Detect which cell encompasses the target text, then output its [X, Y] center coordinate. 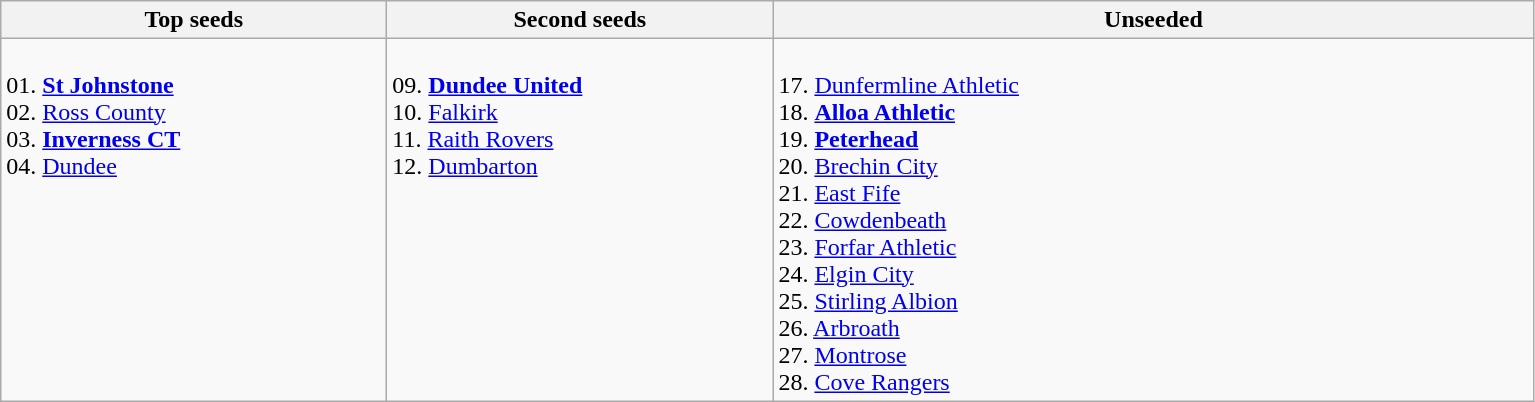
Top seeds [194, 20]
01. St Johnstone 02. Ross County 03. Inverness CT 04. Dundee [194, 220]
09. Dundee United 10. Falkirk 11. Raith Rovers 12. Dumbarton [580, 220]
Unseeded [1154, 20]
Second seeds [580, 20]
